For the text-containing cell, return its midpoint in (x, y) coordinate format. 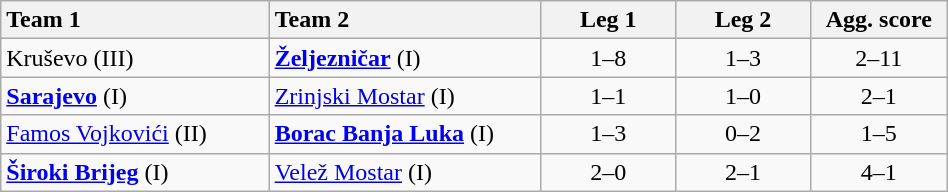
Kruševo (III) (135, 58)
0–2 (744, 134)
1–0 (744, 96)
2–11 (878, 58)
Željezničar (I) (405, 58)
Zrinjski Mostar (I) (405, 96)
1–5 (878, 134)
Team 2 (405, 20)
4–1 (878, 172)
Famos Vojkovići (II) (135, 134)
Sarajevo (I) (135, 96)
1–1 (608, 96)
1–8 (608, 58)
Široki Brijeg (I) (135, 172)
2–0 (608, 172)
Borac Banja Luka (I) (405, 134)
Team 1 (135, 20)
Velež Mostar (I) (405, 172)
Agg. score (878, 20)
Leg 2 (744, 20)
Leg 1 (608, 20)
